Locate the cell with the specified text and output its [x, y] center coordinate. 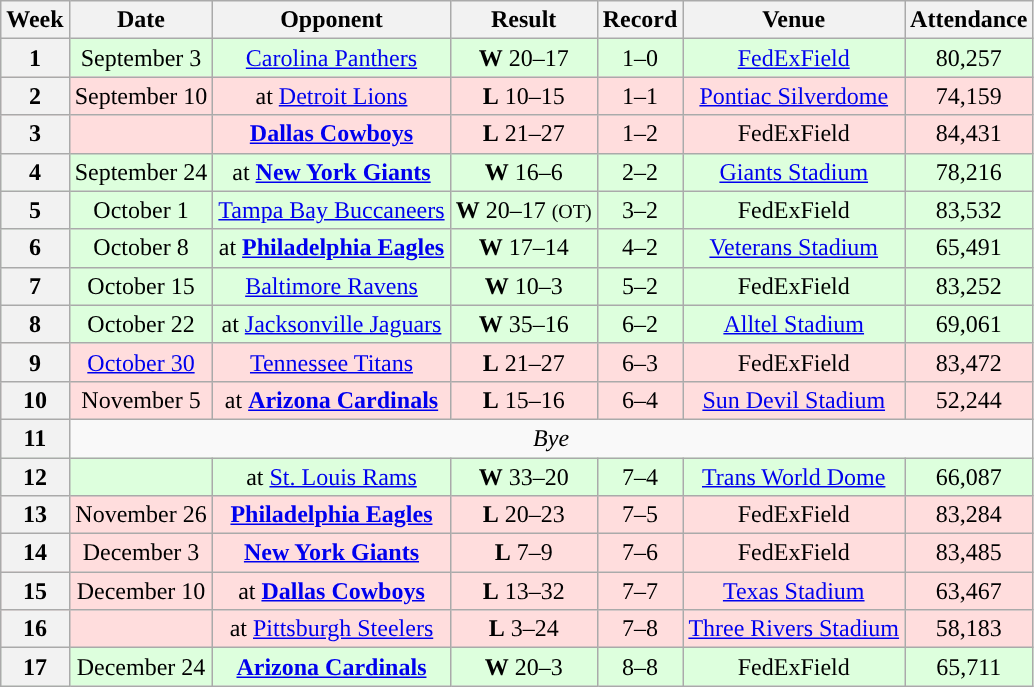
11 [35, 438]
November 5 [141, 400]
Venue [794, 20]
Sun Devil Stadium [794, 400]
65,711 [969, 667]
14 [35, 553]
Arizona Cardinals [332, 667]
at St. Louis Rams [332, 477]
9 [35, 362]
Tampa Bay Buccaneers [332, 210]
W 20–17 [524, 58]
W 33–20 [524, 477]
October 15 [141, 286]
October 30 [141, 362]
63,467 [969, 591]
17 [35, 667]
69,061 [969, 324]
83,472 [969, 362]
83,284 [969, 515]
October 8 [141, 248]
Trans World Dome [794, 477]
2–2 [640, 172]
Philadelphia Eagles [332, 515]
L 13–32 [524, 591]
September 10 [141, 96]
at Dallas Cowboys [332, 591]
10 [35, 400]
L 10–15 [524, 96]
7–4 [640, 477]
December 3 [141, 553]
6–2 [640, 324]
16 [35, 629]
8–8 [640, 667]
52,244 [969, 400]
2 [35, 96]
W 17–14 [524, 248]
6–4 [640, 400]
Carolina Panthers [332, 58]
December 10 [141, 591]
4–2 [640, 248]
Texas Stadium [794, 591]
December 24 [141, 667]
at Arizona Cardinals [332, 400]
7–5 [640, 515]
1–2 [640, 134]
Opponent [332, 20]
October 1 [141, 210]
8 [35, 324]
at New York Giants [332, 172]
1 [35, 58]
4 [35, 172]
3–2 [640, 210]
6–3 [640, 362]
L 7–9 [524, 553]
1–0 [640, 58]
Dallas Cowboys [332, 134]
at Detroit Lions [332, 96]
3 [35, 134]
W 35–16 [524, 324]
80,257 [969, 58]
5 [35, 210]
October 22 [141, 324]
Week [35, 20]
13 [35, 515]
Bye [551, 438]
Result [524, 20]
15 [35, 591]
September 24 [141, 172]
L 20–23 [524, 515]
Veterans Stadium [794, 248]
83,252 [969, 286]
L 15–16 [524, 400]
at Pittsburgh Steelers [332, 629]
84,431 [969, 134]
65,491 [969, 248]
Pontiac Silverdome [794, 96]
W 10–3 [524, 286]
7–6 [640, 553]
November 26 [141, 515]
83,485 [969, 553]
at Philadelphia Eagles [332, 248]
W 20–17 (OT) [524, 210]
Date [141, 20]
6 [35, 248]
Three Rivers Stadium [794, 629]
78,216 [969, 172]
New York Giants [332, 553]
74,159 [969, 96]
W 20–3 [524, 667]
5–2 [640, 286]
58,183 [969, 629]
Alltel Stadium [794, 324]
L 3–24 [524, 629]
7 [35, 286]
at Jacksonville Jaguars [332, 324]
Tennessee Titans [332, 362]
W 16–6 [524, 172]
7–8 [640, 629]
83,532 [969, 210]
Attendance [969, 20]
Baltimore Ravens [332, 286]
12 [35, 477]
Giants Stadium [794, 172]
7–7 [640, 591]
1–1 [640, 96]
September 3 [141, 58]
66,087 [969, 477]
Record [640, 20]
